For the text-containing cell, return its midpoint in [x, y] coordinate format. 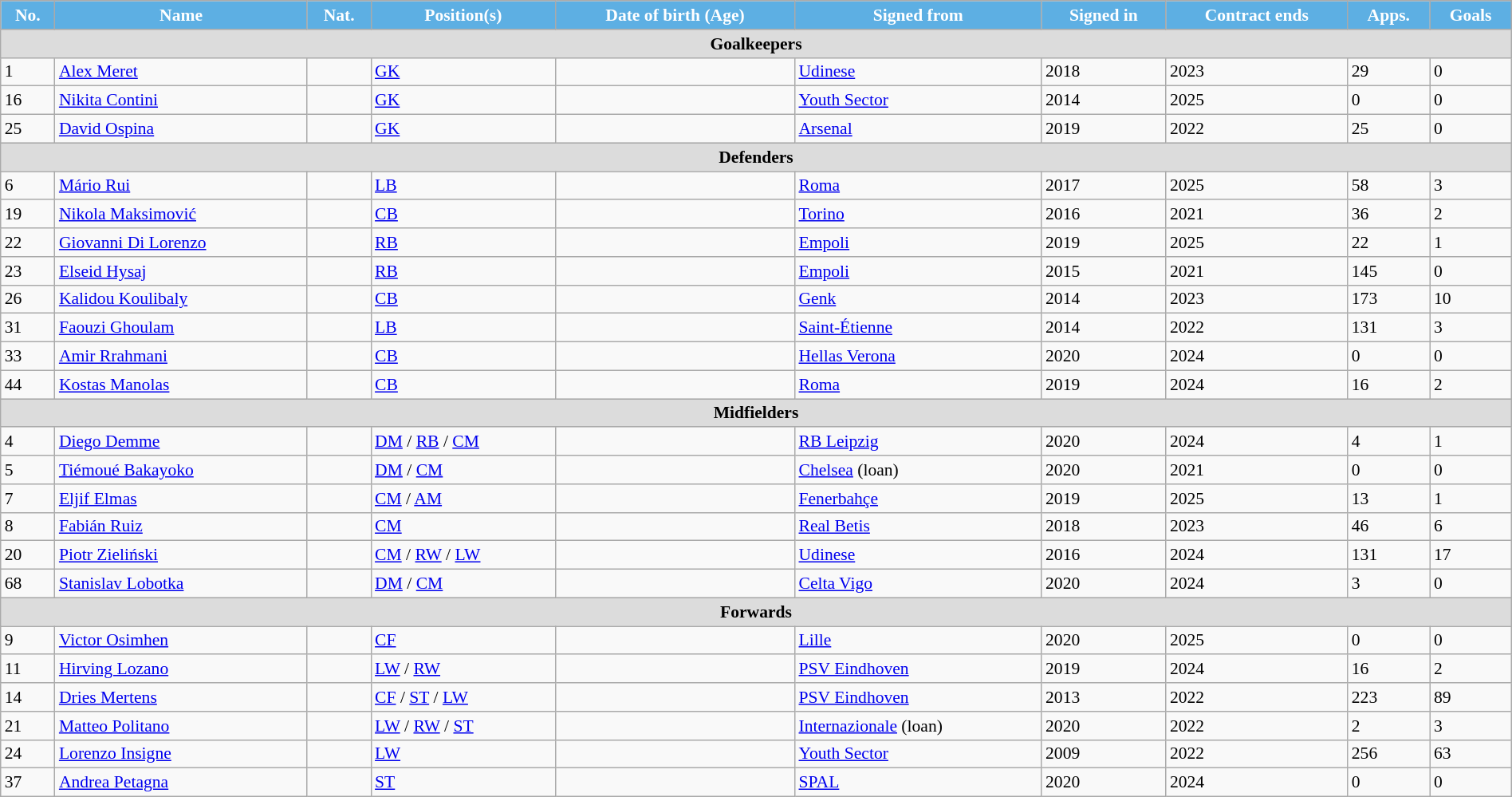
31 [28, 328]
29 [1389, 72]
Andrea Petagna [181, 783]
Position(s) [463, 15]
CF [463, 641]
Celta Vigo [918, 584]
LW / RW / ST [463, 726]
Dries Mertens [181, 697]
Apps. [1389, 15]
2015 [1104, 271]
Hirving Lozano [181, 669]
Chelsea (loan) [918, 470]
13 [1389, 499]
24 [28, 754]
ST [463, 783]
68 [28, 584]
CM / AM [463, 499]
Signed in [1104, 15]
44 [28, 385]
223 [1389, 697]
Goals [1471, 15]
20 [28, 555]
Piotr Zieliński [181, 555]
Genk [918, 299]
Mário Rui [181, 186]
Torino [918, 215]
CM / RW / LW [463, 555]
26 [28, 299]
Date of birth (Age) [675, 15]
36 [1389, 215]
Nikita Contini [181, 101]
19 [28, 215]
21 [28, 726]
Fenerbahçe [918, 499]
7 [28, 499]
46 [1389, 527]
Lille [918, 641]
CM [463, 527]
256 [1389, 754]
Lorenzo Insigne [181, 754]
No. [28, 15]
173 [1389, 299]
2009 [1104, 754]
Saint-Étienne [918, 328]
Eljif Elmas [181, 499]
RB Leipzig [918, 442]
2017 [1104, 186]
Amir Rrahmani [181, 357]
2013 [1104, 697]
Diego Demme [181, 442]
Giovanni Di Lorenzo [181, 243]
SPAL [918, 783]
8 [28, 527]
Hellas Verona [918, 357]
Goalkeepers [756, 44]
58 [1389, 186]
LW [463, 754]
CF / ST / LW [463, 697]
14 [28, 697]
17 [1471, 555]
Matteo Politano [181, 726]
Defenders [756, 157]
Midfielders [756, 413]
Nikola Maksimović [181, 215]
11 [28, 669]
37 [28, 783]
Internazionale (loan) [918, 726]
Victor Osimhen [181, 641]
Kostas Manolas [181, 385]
5 [28, 470]
33 [28, 357]
23 [28, 271]
Arsenal [918, 129]
10 [1471, 299]
Faouzi Ghoulam [181, 328]
Alex Meret [181, 72]
89 [1471, 697]
9 [28, 641]
Fabián Ruiz [181, 527]
LW / RW [463, 669]
Contract ends [1257, 15]
David Ospina [181, 129]
DM / RB / CM [463, 442]
Elseid Hysaj [181, 271]
Forwards [756, 612]
145 [1389, 271]
Stanislav Lobotka [181, 584]
Name [181, 15]
Real Betis [918, 527]
63 [1471, 754]
Kalidou Koulibaly [181, 299]
Tiémoué Bakayoko [181, 470]
Signed from [918, 15]
Nat. [339, 15]
